Provide the [X, Y] coordinate of the cell's center where the given text is located.  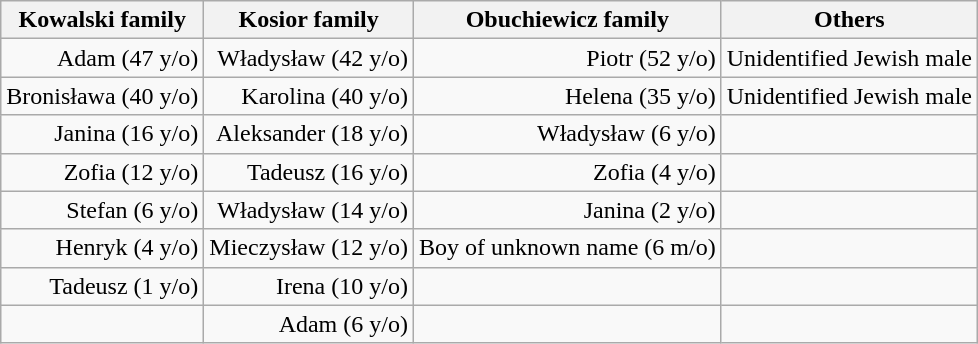
Karolina (40 y/o) [309, 96]
Irena (10 y/o) [309, 286]
Kosior family [309, 20]
Władysław (42 y/o) [309, 58]
Tadeusz (16 y/o) [309, 172]
Tadeusz (1 y/o) [102, 286]
Others [849, 20]
Adam (6 y/o) [309, 324]
Boy of unknown name (6 m/o) [567, 248]
Janina (2 y/o) [567, 210]
Władysław (6 y/o) [567, 134]
Kowalski family [102, 20]
Zofia (4 y/o) [567, 172]
Adam (47 y/o) [102, 58]
Helena (35 y/o) [567, 96]
Zofia (12 y/o) [102, 172]
Władysław (14 y/o) [309, 210]
Obuchiewicz family [567, 20]
Aleksander (18 y/o) [309, 134]
Henryk (4 y/o) [102, 248]
Janina (16 y/o) [102, 134]
Mieczysław (12 y/o) [309, 248]
Stefan (6 y/o) [102, 210]
Bronisława (40 y/o) [102, 96]
Piotr (52 y/o) [567, 58]
